Return [x, y] of the center of cell containing provided text 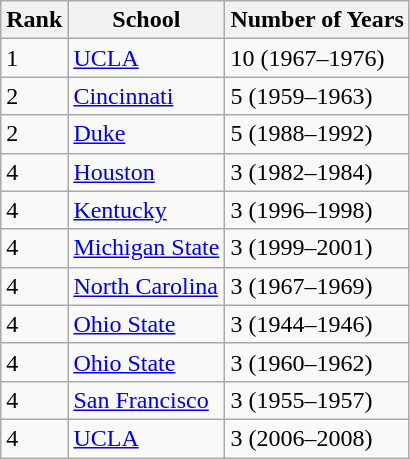
3 (1960–1962) [317, 362]
Cincinnati [146, 96]
School [146, 20]
Number of Years [317, 20]
San Francisco [146, 400]
3 (1944–1946) [317, 324]
3 (1996–1998) [317, 210]
Duke [146, 134]
3 (2006–2008) [317, 438]
3 (1955–1957) [317, 400]
Houston [146, 172]
3 (1967–1969) [317, 286]
10 (1967–1976) [317, 58]
North Carolina [146, 286]
Rank [34, 20]
Kentucky [146, 210]
5 (1988–1992) [317, 134]
3 (1982–1984) [317, 172]
Michigan State [146, 248]
1 [34, 58]
3 (1999–2001) [317, 248]
5 (1959–1963) [317, 96]
